For the text-containing cell, return its midpoint in [X, Y] coordinate format. 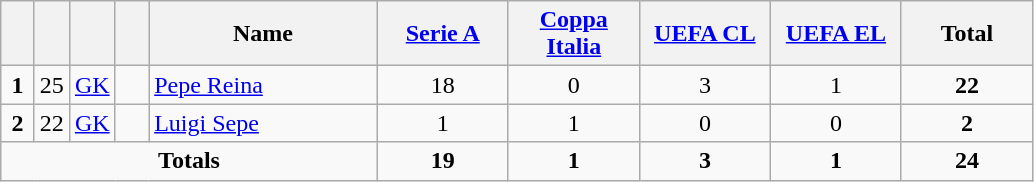
Serie A [442, 34]
18 [442, 85]
Totals [189, 161]
Luigi Sepe [264, 123]
Name [264, 34]
19 [442, 161]
UEFA EL [836, 34]
Coppa Italia [574, 34]
UEFA CL [704, 34]
24 [966, 161]
Total [966, 34]
Pepe Reina [264, 85]
25 [52, 85]
